Return the (x, y) coordinate for the center point of the cell that contains the specified text.  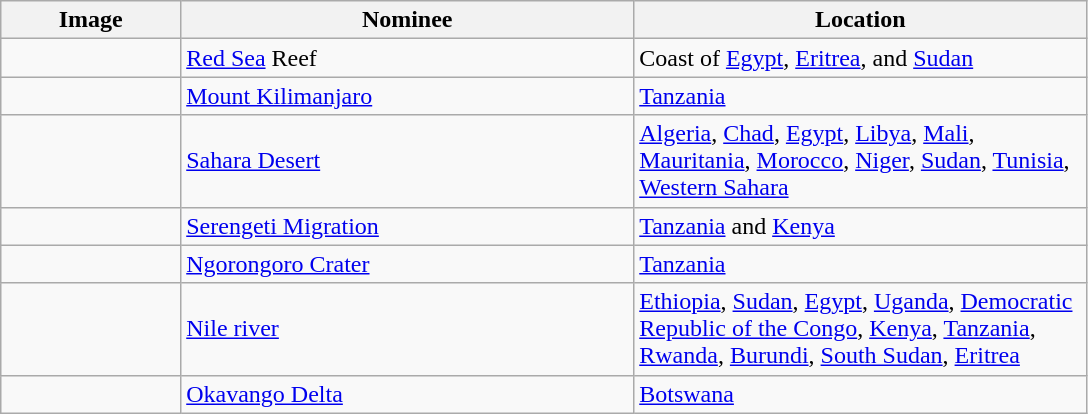
Coast of Egypt, Eritrea, and Sudan (860, 58)
Red Sea Reef (408, 58)
Mount Kilimanjaro (408, 96)
Tanzania and Kenya (860, 226)
Serengeti Migration (408, 226)
Okavango Delta (408, 394)
Location (860, 20)
Nominee (408, 20)
Sahara Desert (408, 161)
Botswana (860, 394)
Nile river (408, 329)
Ngorongoro Crater (408, 264)
Algeria, Chad, Egypt, Libya, Mali, Mauritania, Morocco, Niger, Sudan, Tunisia, Western Sahara (860, 161)
Image (91, 20)
Ethiopia, Sudan, Egypt, Uganda, Democratic Republic of the Congo, Kenya, Tanzania, Rwanda, Burundi, South Sudan, Eritrea (860, 329)
